For the text-containing cell, return its midpoint in [X, Y] coordinate format. 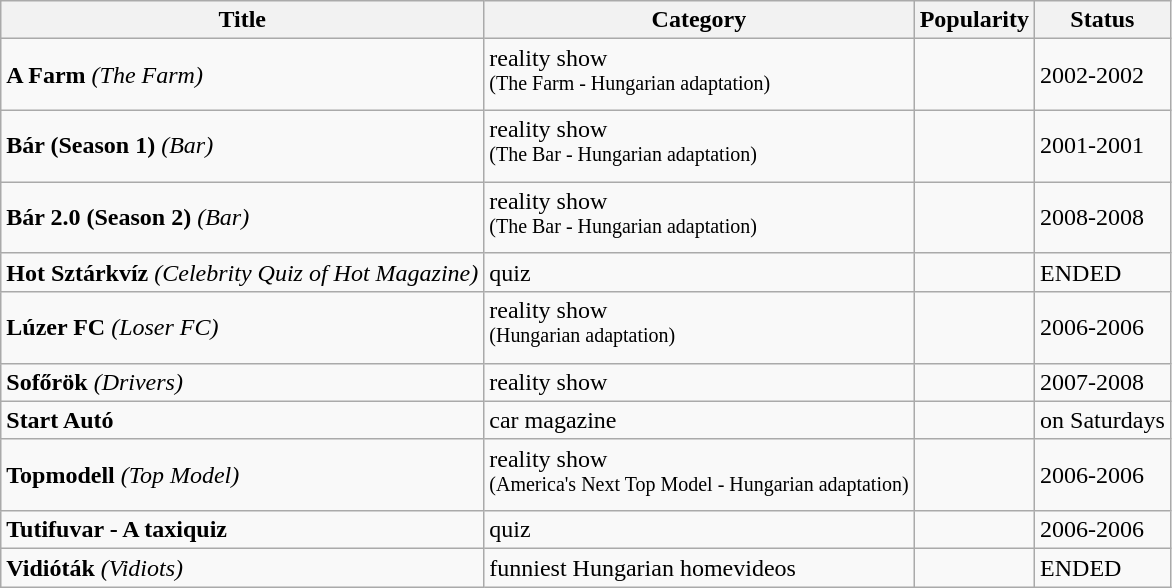
funniest Hungarian homevideos [699, 568]
2008-2008 [1103, 218]
2002-2002 [1103, 75]
Bár (Season 1) (Bar) [242, 146]
2001-2001 [1103, 146]
Bár 2.0 (Season 2) (Bar) [242, 218]
Tutifuvar - A taxiquiz [242, 530]
Popularity [974, 20]
Status [1103, 20]
Topmodell (Top Model) [242, 475]
Hot Sztárkvíz (Celebrity Quiz of Hot Magazine) [242, 272]
on Saturdays [1103, 420]
Vidióták (Vidiots) [242, 568]
reality show(Hungarian adaptation) [699, 328]
2007-2008 [1103, 382]
reality show(The Farm - Hungarian adaptation) [699, 75]
reality show(America's Next Top Model - Hungarian adaptation) [699, 475]
A Farm (The Farm) [242, 75]
car magazine [699, 420]
Category [699, 20]
Start Autó [242, 420]
reality show [699, 382]
Sofőrök (Drivers) [242, 382]
Title [242, 20]
Lúzer FC (Loser FC) [242, 328]
